Locate the cell with the specified text and output its (X, Y) center coordinate. 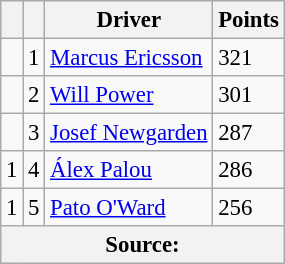
301 (248, 95)
Pato O'Ward (129, 208)
Driver (129, 20)
2 (34, 95)
3 (34, 133)
256 (248, 208)
Points (248, 20)
4 (34, 170)
5 (34, 208)
287 (248, 133)
Álex Palou (129, 170)
Source: (142, 245)
321 (248, 58)
Marcus Ericsson (129, 58)
Will Power (129, 95)
286 (248, 170)
Josef Newgarden (129, 133)
